From the cell containing the given text, extract its center point as [X, Y] coordinate. 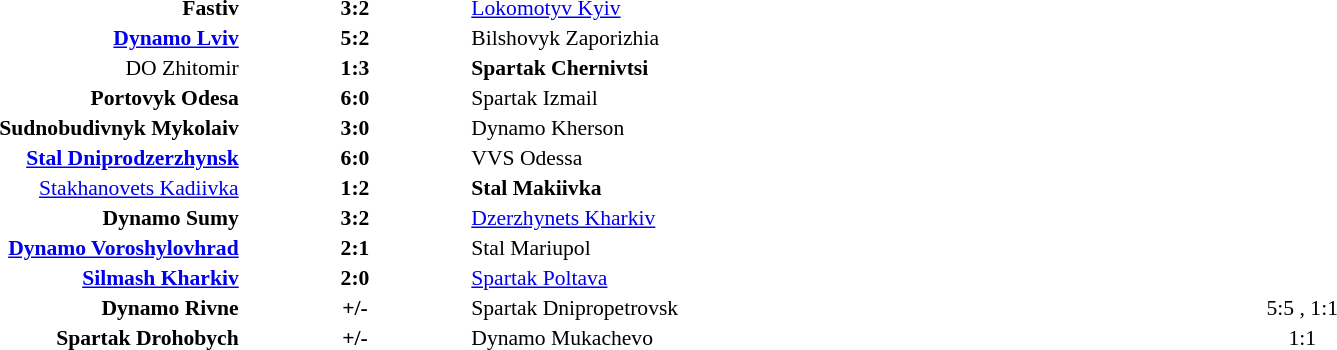
+/- [356, 308]
2:1 [356, 248]
VVS Odessa [659, 158]
1:2 [356, 188]
3:2 [356, 218]
Bilshovyk Zaporizhia [659, 38]
Spartak Dnipropetrovsk [659, 308]
Dzerzhynets Kharkiv [659, 218]
2:0 [356, 278]
5:2 [356, 38]
Stal Mariupol [659, 248]
Stal Makiivka [659, 188]
1:3 [356, 68]
Spartak Poltava [659, 278]
Spartak Izmail [659, 98]
Dynamo Kherson [659, 128]
Spartak Chernivtsi [659, 68]
3:0 [356, 128]
